Return the [X, Y] coordinate for the center point of the cell that contains the specified text.  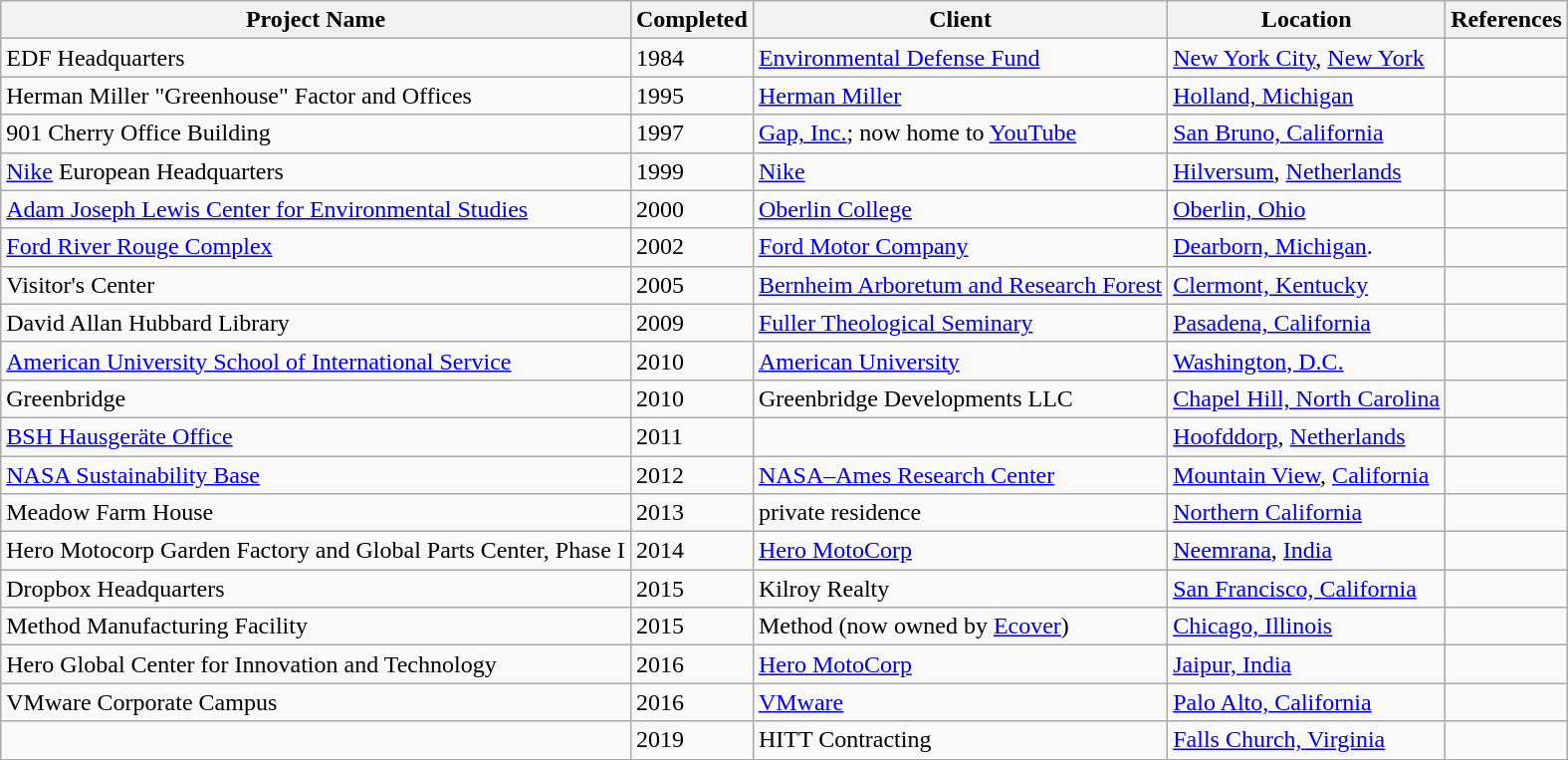
Falls Church, Virginia [1306, 740]
Meadow Farm House [317, 513]
Bernheim Arboretum and Research Forest [960, 285]
Greenbridge [317, 398]
Environmental Defense Fund [960, 58]
Pasadena, California [1306, 323]
VMware [960, 702]
Hero Global Center for Innovation and Technology [317, 664]
Adam Joseph Lewis Center for Environmental Studies [317, 209]
Oberlin College [960, 209]
San Francisco, California [1306, 589]
1999 [691, 171]
San Bruno, California [1306, 133]
Palo Alto, California [1306, 702]
Ford Motor Company [960, 247]
Oberlin, Ohio [1306, 209]
901 Cherry Office Building [317, 133]
Jaipur, India [1306, 664]
Ford River Rouge Complex [317, 247]
2011 [691, 436]
HITT Contracting [960, 740]
Hoofddorp, Netherlands [1306, 436]
Nike [960, 171]
2005 [691, 285]
Dropbox Headquarters [317, 589]
2009 [691, 323]
American University School of International Service [317, 361]
2000 [691, 209]
BSH Hausgeräte Office [317, 436]
Herman Miller [960, 96]
NASA Sustainability Base [317, 475]
Client [960, 20]
Visitor's Center [317, 285]
David Allan Hubbard Library [317, 323]
Hero Motocorp Garden Factory and Global Parts Center, Phase I [317, 551]
Northern California [1306, 513]
Nike European Headquarters [317, 171]
Chicago, Illinois [1306, 627]
Fuller Theological Seminary [960, 323]
2014 [691, 551]
Chapel Hill, North Carolina [1306, 398]
Herman Miller "Greenhouse" Factor and Offices [317, 96]
1995 [691, 96]
2002 [691, 247]
Neemrana, India [1306, 551]
2012 [691, 475]
1997 [691, 133]
2019 [691, 740]
EDF Headquarters [317, 58]
2013 [691, 513]
Method (now owned by Ecover) [960, 627]
Project Name [317, 20]
Gap, Inc.; now home to YouTube [960, 133]
Completed [691, 20]
VMware Corporate Campus [317, 702]
American University [960, 361]
Holland, Michigan [1306, 96]
Clermont, Kentucky [1306, 285]
NASA–Ames Research Center [960, 475]
Washington, D.C. [1306, 361]
private residence [960, 513]
Kilroy Realty [960, 589]
Greenbridge Developments LLC [960, 398]
Hilversum, Netherlands [1306, 171]
1984 [691, 58]
Dearborn, Michigan. [1306, 247]
Location [1306, 20]
References [1507, 20]
Mountain View, California [1306, 475]
Method Manufacturing Facility [317, 627]
New York City, New York [1306, 58]
